Pinpoint the cell where the given text exists, returning its [x, y] midpoint coordinate. 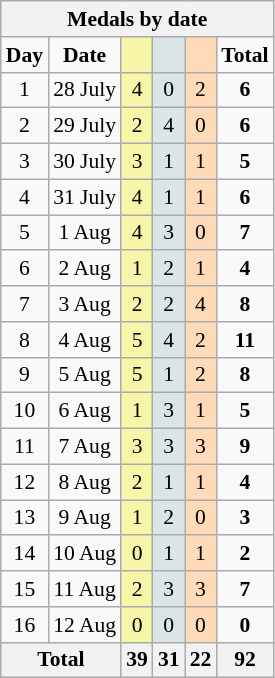
39 [137, 660]
10 Aug [84, 554]
28 July [84, 90]
1 Aug [84, 233]
8 Aug [84, 482]
14 [24, 554]
11 Aug [84, 589]
6 Aug [84, 411]
10 [24, 411]
22 [201, 660]
92 [244, 660]
31 July [84, 197]
4 Aug [84, 340]
3 Aug [84, 304]
Date [84, 55]
12 [24, 482]
13 [24, 518]
31 [169, 660]
Day [24, 55]
30 July [84, 162]
15 [24, 589]
29 July [84, 126]
9 Aug [84, 518]
16 [24, 625]
2 Aug [84, 269]
Medals by date [138, 19]
5 Aug [84, 375]
7 Aug [84, 447]
12 Aug [84, 625]
